Search for the cell housing the specified text and yield its [x, y] center coordinate. 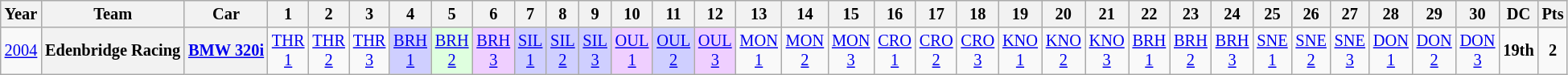
15 [851, 14]
THR2 [328, 51]
11 [673, 14]
29 [1434, 14]
SNE2 [1311, 51]
21 [1107, 14]
CRO3 [977, 51]
BMW 320i [226, 51]
DON1 [1391, 51]
Edenbridge Racing [113, 51]
MON3 [851, 51]
DON2 [1434, 51]
4 [410, 14]
KNO2 [1064, 51]
KNO1 [1020, 51]
THR1 [288, 51]
22 [1150, 14]
13 [759, 14]
16 [895, 14]
SNE3 [1350, 51]
25 [1272, 14]
7 [530, 14]
Year [21, 14]
KNO3 [1107, 51]
SNE1 [1272, 51]
9 [595, 14]
OUL3 [715, 51]
26 [1311, 14]
SIL3 [595, 51]
Pts [1553, 14]
MON2 [805, 51]
19th [1518, 51]
CRO1 [895, 51]
2004 [21, 51]
10 [632, 14]
Team [113, 14]
27 [1350, 14]
12 [715, 14]
18 [977, 14]
SIL2 [562, 51]
SIL1 [530, 51]
23 [1191, 14]
THR3 [369, 51]
6 [493, 14]
Car [226, 14]
CRO2 [936, 51]
14 [805, 14]
20 [1064, 14]
DC [1518, 14]
17 [936, 14]
3 [369, 14]
19 [1020, 14]
OUL2 [673, 51]
8 [562, 14]
MON1 [759, 51]
1 [288, 14]
24 [1233, 14]
28 [1391, 14]
OUL1 [632, 51]
DON3 [1478, 51]
5 [452, 14]
30 [1478, 14]
